Identify which cell holds the provided text, then report its (X, Y) central coordinate. 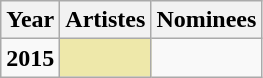
2015 (30, 58)
Year (30, 20)
Nominees (206, 20)
Artistes (106, 20)
